From the cell containing the given text, extract its center point as [X, Y] coordinate. 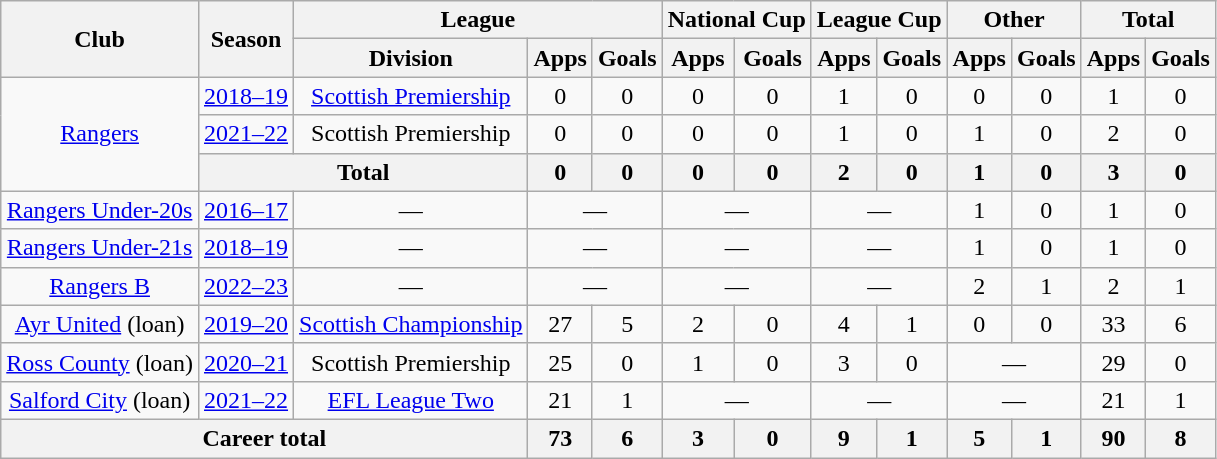
4 [844, 324]
Scottish Championship [411, 324]
90 [1113, 438]
League [478, 20]
Other [1014, 20]
Ayr United (loan) [100, 324]
National Cup [736, 20]
Division [411, 58]
9 [844, 438]
Rangers Under-20s [100, 210]
EFL League Two [411, 400]
League Cup [879, 20]
25 [560, 362]
Rangers [100, 134]
29 [1113, 362]
73 [560, 438]
Rangers Under-21s [100, 248]
Club [100, 39]
Salford City (loan) [100, 400]
Career total [264, 438]
2022–23 [246, 286]
Rangers B [100, 286]
27 [560, 324]
2019–20 [246, 324]
33 [1113, 324]
2016–17 [246, 210]
Ross County (loan) [100, 362]
Season [246, 39]
8 [1181, 438]
2020–21 [246, 362]
